Provide the (x, y) coordinate of the cell's center where the given text is located.  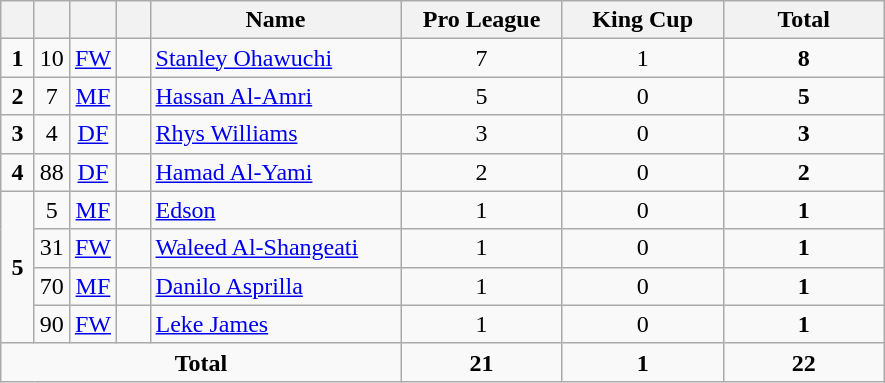
Edson (276, 210)
Danilo Asprilla (276, 286)
90 (52, 324)
10 (52, 58)
Waleed Al-Shangeati (276, 248)
22 (804, 362)
Pro League (482, 20)
31 (52, 248)
Hassan Al-Amri (276, 96)
88 (52, 172)
King Cup (642, 20)
8 (804, 58)
Leke James (276, 324)
Stanley Ohawuchi (276, 58)
Hamad Al-Yami (276, 172)
Rhys Williams (276, 134)
70 (52, 286)
Name (276, 20)
21 (482, 362)
